Capture the cell that displays the provided text and extract its [x, y] central coordinate. 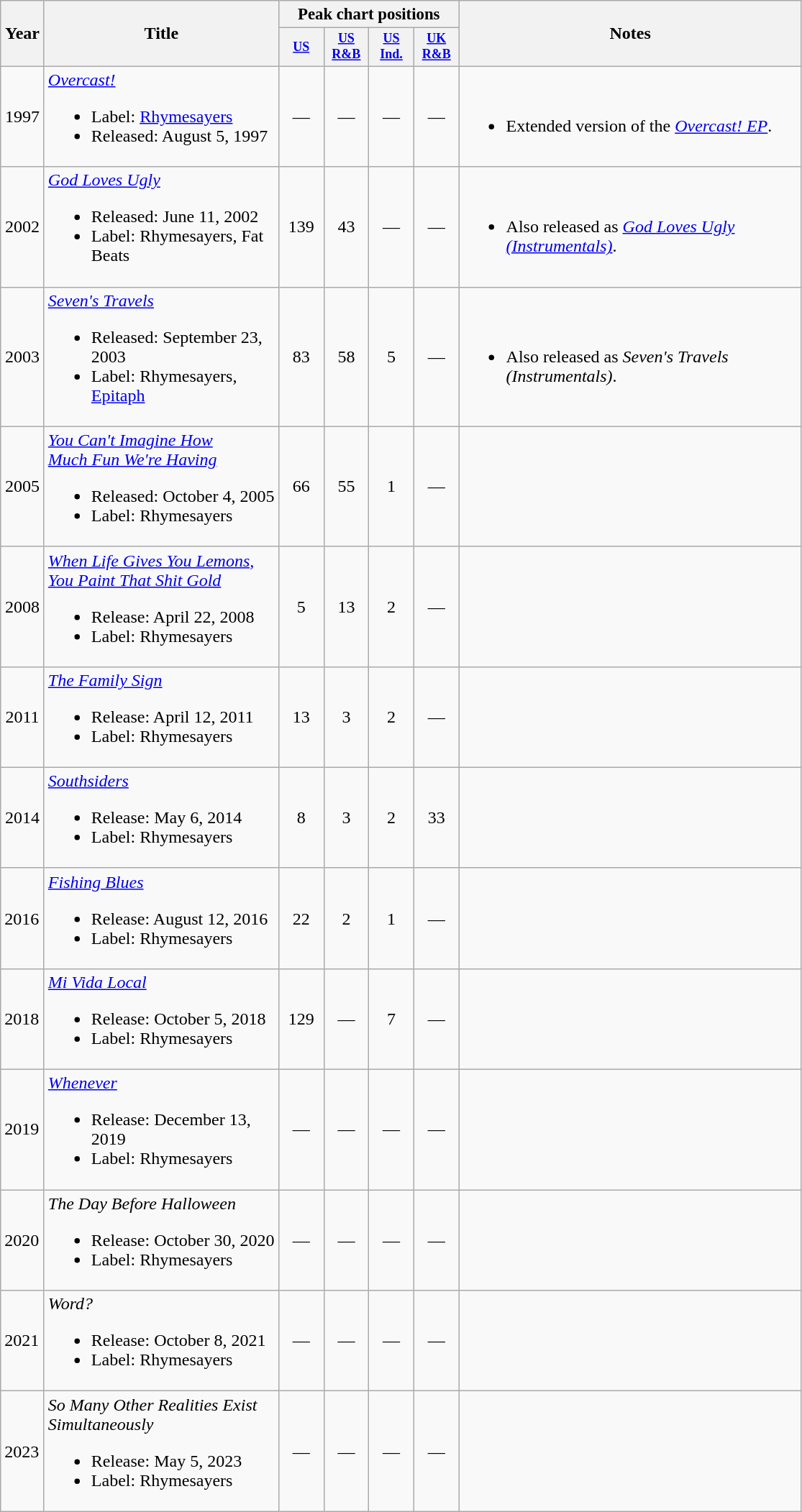
2023 [23, 1451]
Seven's TravelsReleased: September 23, 2003Label: Rhymesayers, Epitaph [161, 357]
2011 [23, 717]
43 [347, 227]
When Life Gives You Lemons,You Paint That Shit GoldRelease: April 22, 2008Label: Rhymesayers [161, 607]
83 [301, 357]
Year [23, 33]
Notes [630, 33]
Fishing BluesRelease: August 12, 2016Label: Rhymesayers [161, 918]
Word?Release: October 8, 2021Label: Rhymesayers [161, 1341]
Also released as Seven's Travels (Instrumentals). [630, 357]
8 [301, 817]
129 [301, 1020]
58 [347, 357]
US [301, 47]
2019 [23, 1130]
2018 [23, 1020]
7 [391, 1020]
WheneverRelease: December 13, 2019Label: Rhymesayers [161, 1130]
1997 [23, 116]
SouthsidersRelease: May 6, 2014Label: Rhymesayers [161, 817]
2021 [23, 1341]
The Day Before HalloweenRelease: October 30, 2020Label: Rhymesayers [161, 1240]
2014 [23, 817]
66 [301, 486]
22 [301, 918]
Peak chart positions [368, 14]
2005 [23, 486]
Overcast!Label: RhymesayersReleased: August 5, 1997 [161, 116]
The Family SignRelease: April 12, 2011Label: Rhymesayers [161, 717]
UKR&B [436, 47]
USInd. [391, 47]
139 [301, 227]
55 [347, 486]
2020 [23, 1240]
Also released as God Loves Ugly (Instrumentals). [630, 227]
USR&B [347, 47]
2003 [23, 357]
God Loves UglyReleased: June 11, 2002Label: Rhymesayers, Fat Beats [161, 227]
Title [161, 33]
So Many Other Realities Exist SimultaneouslyRelease: May 5, 2023Label: Rhymesayers [161, 1451]
33 [436, 817]
Mi Vida LocalRelease: October 5, 2018Label: Rhymesayers [161, 1020]
2008 [23, 607]
2002 [23, 227]
You Can't Imagine HowMuch Fun We're HavingReleased: October 4, 2005Label: Rhymesayers [161, 486]
Extended version of the Overcast! EP. [630, 116]
2016 [23, 918]
